Return [X, Y] of the center of cell containing provided text 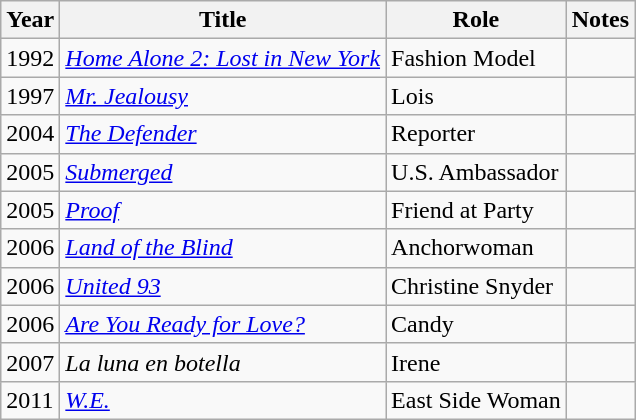
2004 [30, 134]
1997 [30, 96]
Submerged [223, 172]
Land of the Blind [223, 248]
1992 [30, 58]
2007 [30, 362]
Irene [476, 362]
Year [30, 20]
Christine Snyder [476, 286]
Anchorwoman [476, 248]
Mr. Jealousy [223, 96]
East Side Woman [476, 400]
Role [476, 20]
La luna en botella [223, 362]
Candy [476, 324]
Fashion Model [476, 58]
Title [223, 20]
Friend at Party [476, 210]
U.S. Ambassador [476, 172]
Lois [476, 96]
Proof [223, 210]
Reporter [476, 134]
United 93 [223, 286]
Are You Ready for Love? [223, 324]
2011 [30, 400]
The Defender [223, 134]
Notes [600, 20]
Home Alone 2: Lost in New York [223, 58]
W.E. [223, 400]
